Scan for the cell matching the given text and deliver its [X, Y] coordinate at center. 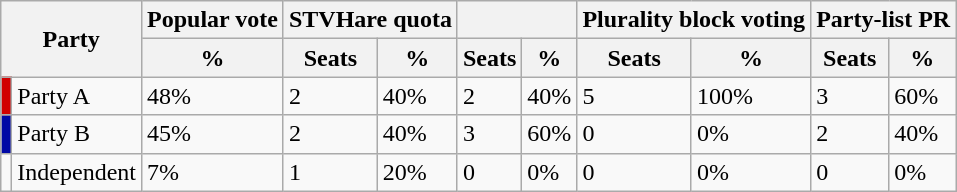
Party [72, 39]
Independent [77, 172]
7% [212, 172]
20% [417, 172]
Party A [77, 96]
STVHare quota [370, 20]
Party-list PR [884, 20]
Party B [77, 134]
Popular vote [212, 20]
100% [750, 96]
45% [212, 134]
48% [212, 96]
1 [330, 172]
Plurality block voting [694, 20]
5 [634, 96]
